Return the [X, Y] coordinate for the center point of the cell that contains the specified text.  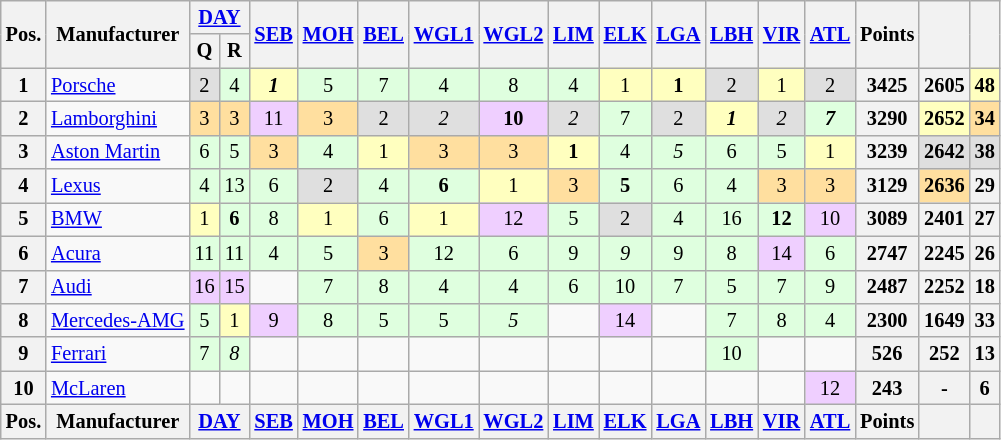
Aston Martin [118, 152]
38 [985, 152]
1649 [944, 320]
Lamborghini [118, 118]
27 [985, 219]
3089 [887, 219]
Acura [118, 253]
2487 [887, 287]
2245 [944, 253]
15 [234, 287]
2636 [944, 186]
2605 [944, 85]
Porsche [118, 85]
33 [985, 320]
29 [985, 186]
Audi [118, 287]
McLaren [118, 388]
2642 [944, 152]
2747 [887, 253]
252 [944, 354]
Ferrari [118, 354]
26 [985, 253]
R [234, 51]
48 [985, 85]
2652 [944, 118]
34 [985, 118]
243 [887, 388]
3239 [887, 152]
3129 [887, 186]
2401 [944, 219]
Q [204, 51]
3290 [887, 118]
BMW [118, 219]
2300 [887, 320]
526 [887, 354]
- [944, 388]
Mercedes-AMG [118, 320]
Lexus [118, 186]
18 [985, 287]
3425 [887, 85]
2252 [944, 287]
